Return (x, y) of the center of cell containing provided text 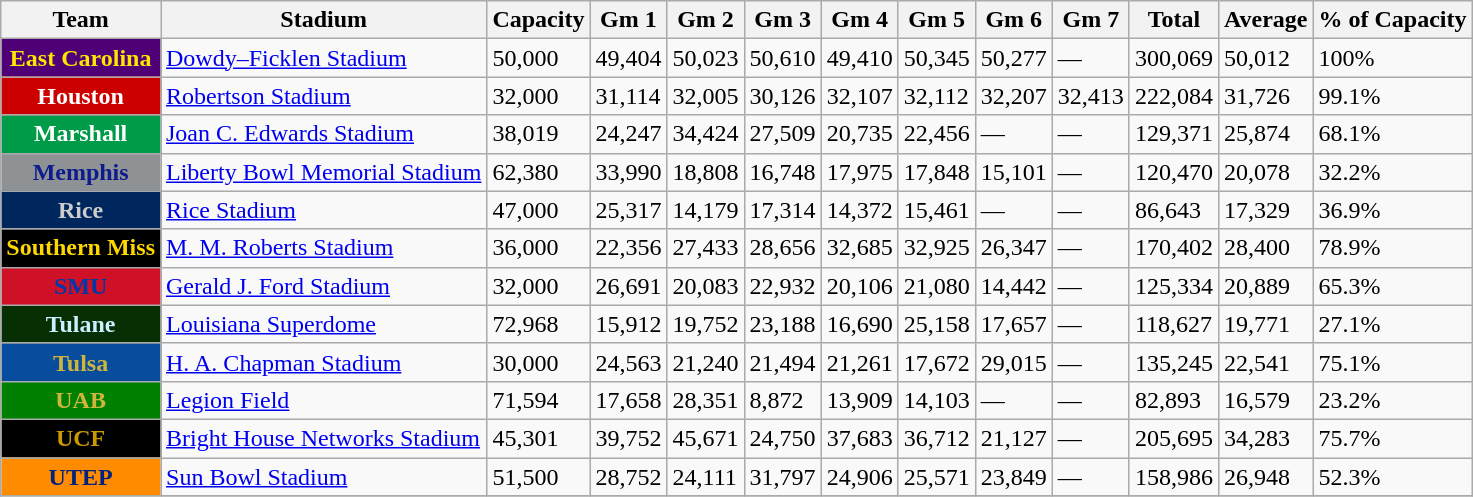
62,380 (538, 172)
20,106 (860, 286)
300,069 (1174, 58)
47,000 (538, 210)
37,683 (860, 438)
20,889 (1266, 286)
26,347 (1014, 248)
34,283 (1266, 438)
100% (1392, 58)
45,671 (706, 438)
Dowdy–Ficklen Stadium (323, 58)
Gm 5 (936, 20)
32,925 (936, 248)
24,906 (860, 477)
50,345 (936, 58)
Joan C. Edwards Stadium (323, 134)
23,188 (782, 324)
72,968 (538, 324)
86,643 (1174, 210)
170,402 (1174, 248)
38,019 (538, 134)
Gm 6 (1014, 20)
31,114 (628, 96)
Bright House Networks Stadium (323, 438)
Gm 4 (860, 20)
24,563 (628, 362)
15,101 (1014, 172)
205,695 (1174, 438)
Legion Field (323, 400)
28,752 (628, 477)
26,948 (1266, 477)
32,685 (860, 248)
31,726 (1266, 96)
30,126 (782, 96)
17,848 (936, 172)
17,329 (1266, 210)
99.1% (1392, 96)
24,247 (628, 134)
Houston (81, 96)
28,656 (782, 248)
17,672 (936, 362)
20,735 (860, 134)
Gm 7 (1090, 20)
UAB (81, 400)
27,509 (782, 134)
65.3% (1392, 286)
50,023 (706, 58)
21,080 (936, 286)
28,400 (1266, 248)
75.1% (1392, 362)
39,752 (628, 438)
Marshall (81, 134)
68.1% (1392, 134)
22,356 (628, 248)
Liberty Bowl Memorial Stadium (323, 172)
50,012 (1266, 58)
71,594 (538, 400)
49,410 (860, 58)
20,078 (1266, 172)
Sun Bowl Stadium (323, 477)
East Carolina (81, 58)
14,179 (706, 210)
Total (1174, 20)
25,158 (936, 324)
Rice (81, 210)
31,797 (782, 477)
32,207 (1014, 96)
25,571 (936, 477)
32,413 (1090, 96)
14,372 (860, 210)
21,240 (706, 362)
Capacity (538, 20)
Average (1266, 20)
51,500 (538, 477)
50,277 (1014, 58)
13,909 (860, 400)
118,627 (1174, 324)
Stadium (323, 20)
Louisiana Superdome (323, 324)
49,404 (628, 58)
% of Capacity (1392, 20)
21,494 (782, 362)
25,317 (628, 210)
17,658 (628, 400)
Gm 2 (706, 20)
28,351 (706, 400)
36,000 (538, 248)
19,752 (706, 324)
33,990 (628, 172)
18,808 (706, 172)
Tulsa (81, 362)
26,691 (628, 286)
52.3% (1392, 477)
30,000 (538, 362)
32,112 (936, 96)
27.1% (1392, 324)
23.2% (1392, 400)
Rice Stadium (323, 210)
222,084 (1174, 96)
14,103 (936, 400)
Gm 1 (628, 20)
8,872 (782, 400)
82,893 (1174, 400)
125,334 (1174, 286)
14,442 (1014, 286)
25,874 (1266, 134)
135,245 (1174, 362)
29,015 (1014, 362)
158,986 (1174, 477)
Southern Miss (81, 248)
32,005 (706, 96)
M. M. Roberts Stadium (323, 248)
19,771 (1266, 324)
24,750 (782, 438)
Team (81, 20)
16,690 (860, 324)
24,111 (706, 477)
15,912 (628, 324)
36,712 (936, 438)
21,261 (860, 362)
17,657 (1014, 324)
16,579 (1266, 400)
32,107 (860, 96)
129,371 (1174, 134)
20,083 (706, 286)
Memphis (81, 172)
Robertson Stadium (323, 96)
22,932 (782, 286)
Gerald J. Ford Stadium (323, 286)
UCF (81, 438)
36.9% (1392, 210)
UTEP (81, 477)
50,610 (782, 58)
22,456 (936, 134)
34,424 (706, 134)
32.2% (1392, 172)
17,314 (782, 210)
SMU (81, 286)
Gm 3 (782, 20)
23,849 (1014, 477)
15,461 (936, 210)
22,541 (1266, 362)
45,301 (538, 438)
75.7% (1392, 438)
120,470 (1174, 172)
78.9% (1392, 248)
H. A. Chapman Stadium (323, 362)
16,748 (782, 172)
Tulane (81, 324)
21,127 (1014, 438)
17,975 (860, 172)
50,000 (538, 58)
27,433 (706, 248)
